Capture the cell that displays the provided text and extract its (x, y) central coordinate. 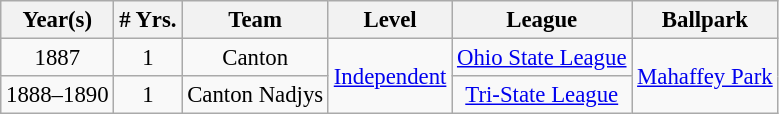
Ohio State League (542, 58)
Team (256, 20)
1888–1890 (58, 95)
Independent (390, 76)
Canton Nadjys (256, 95)
Tri-State League (542, 95)
Canton (256, 58)
Level (390, 20)
Mahaffey Park (705, 76)
1887 (58, 58)
Year(s) (58, 20)
# Yrs. (148, 20)
League (542, 20)
Ballpark (705, 20)
